Detect which cell encompasses the target text, then output its (X, Y) center coordinate. 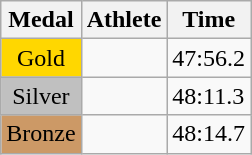
Time (209, 20)
Bronze (41, 134)
47:56.2 (209, 58)
Medal (41, 20)
48:11.3 (209, 96)
Athlete (124, 20)
Gold (41, 58)
Silver (41, 96)
48:14.7 (209, 134)
